Identify which cell holds the provided text, then report its (X, Y) central coordinate. 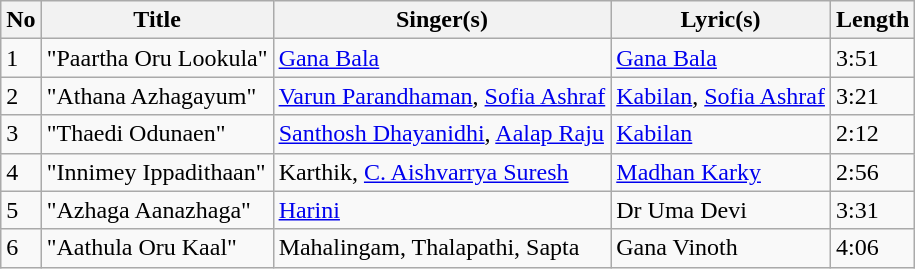
Kabilan (721, 134)
3 (21, 134)
"Innimey Ippadithaan" (157, 172)
4 (21, 172)
3:51 (872, 58)
Karthik, C. Aishvarrya Suresh (442, 172)
2 (21, 96)
"Aathula Oru Kaal" (157, 248)
Madhan Karky (721, 172)
1 (21, 58)
"Athana Azhagayum" (157, 96)
Varun Parandhaman, Sofia Ashraf (442, 96)
Title (157, 20)
3:31 (872, 210)
"Azhaga Aanazhaga" (157, 210)
Dr Uma Devi (721, 210)
"Thaedi Odunaen" (157, 134)
Mahalingam, Thalapathi, Sapta (442, 248)
Santhosh Dhayanidhi, Aalap Raju (442, 134)
2:56 (872, 172)
No (21, 20)
5 (21, 210)
6 (21, 248)
"Paartha Oru Lookula" (157, 58)
2:12 (872, 134)
Gana Vinoth (721, 248)
Kabilan, Sofia Ashraf (721, 96)
Harini (442, 210)
Lyric(s) (721, 20)
Singer(s) (442, 20)
Length (872, 20)
3:21 (872, 96)
4:06 (872, 248)
